Capture the cell that displays the provided text and extract its (x, y) central coordinate. 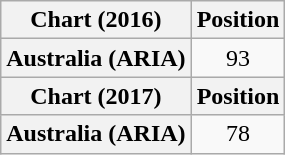
Chart (2016) (96, 20)
93 (238, 58)
78 (238, 134)
Chart (2017) (96, 96)
